Provide the [x, y] coordinate of the cell's center where the given text is located.  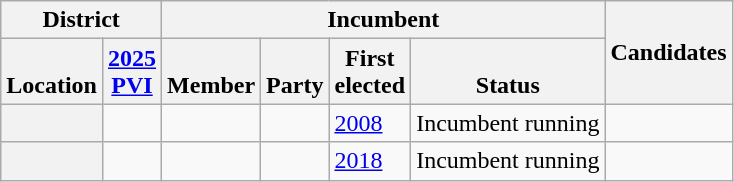
Status [508, 72]
Incumbent [384, 20]
Party [295, 72]
District [82, 20]
2025PVI [132, 72]
2018 [370, 161]
Member [212, 72]
2008 [370, 123]
Location [52, 72]
Firstelected [370, 72]
Candidates [668, 52]
